For the text-containing cell, return its midpoint in (X, Y) coordinate format. 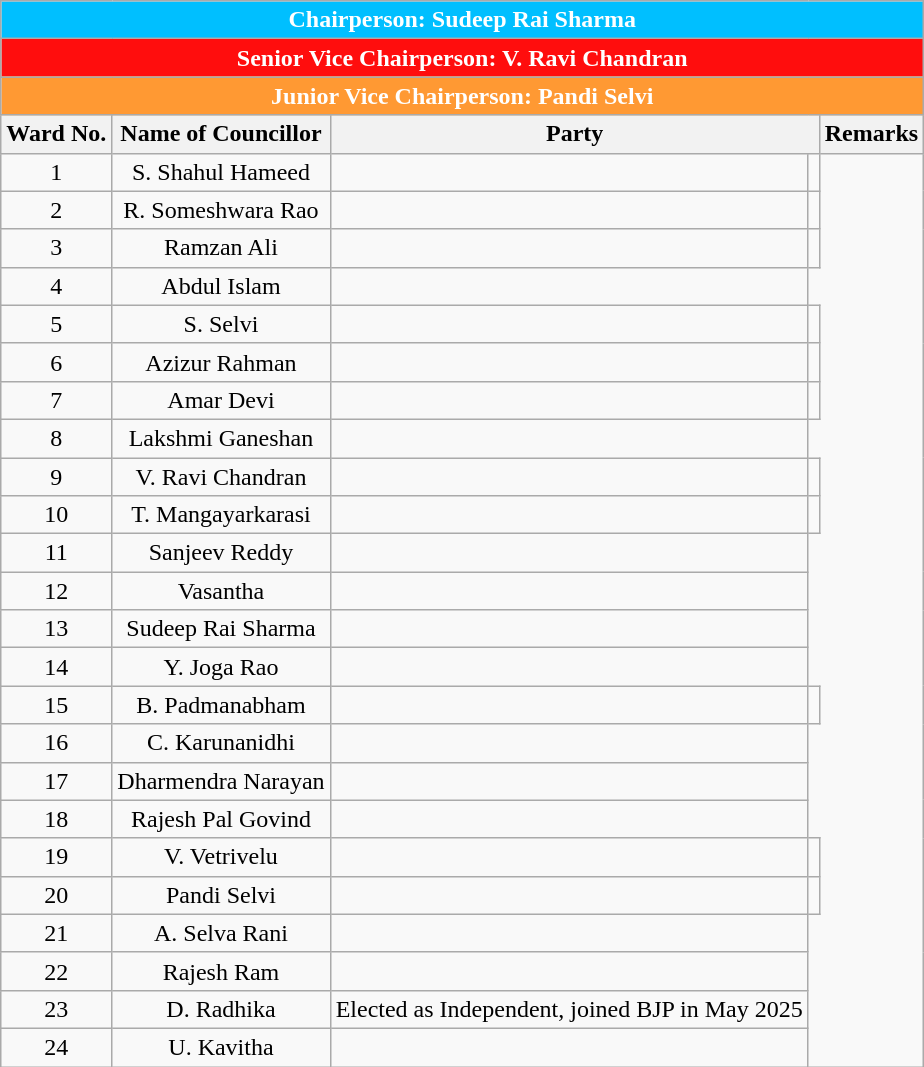
11 (56, 553)
17 (56, 781)
13 (56, 629)
Abdul Islam (221, 286)
Pandi Selvi (221, 895)
19 (56, 857)
S. Shahul Hameed (221, 172)
Party (574, 134)
22 (56, 971)
10 (56, 515)
R. Someshwara Rao (221, 210)
Rajesh Pal Govind (221, 819)
D. Radhika (221, 1009)
V. Ravi Chandran (221, 477)
20 (56, 895)
Sanjeev Reddy (221, 553)
1 (56, 172)
Junior Vice Chairperson: Pandi Selvi (462, 96)
B. Padmanabham (221, 705)
Senior Vice Chairperson: V. Ravi Chandran (462, 58)
C. Karunanidhi (221, 743)
6 (56, 362)
Azizur Rahman (221, 362)
4 (56, 286)
14 (56, 667)
S. Selvi (221, 324)
8 (56, 438)
12 (56, 591)
Amar Devi (221, 400)
Lakshmi Ganeshan (221, 438)
23 (56, 1009)
2 (56, 210)
Ward No. (56, 134)
3 (56, 248)
Vasantha (221, 591)
Y. Joga Rao (221, 667)
24 (56, 1047)
Elected as Independent, joined BJP in May 2025 (569, 1009)
U. Kavitha (221, 1047)
21 (56, 933)
Sudeep Rai Sharma (221, 629)
V. Vetrivelu (221, 857)
Rajesh Ram (221, 971)
15 (56, 705)
Name of Councillor (221, 134)
Dharmendra Narayan (221, 781)
Remarks (871, 134)
5 (56, 324)
T. Mangayarkarasi (221, 515)
7 (56, 400)
9 (56, 477)
Ramzan Ali (221, 248)
A. Selva Rani (221, 933)
16 (56, 743)
Chairperson: Sudeep Rai Sharma (462, 20)
18 (56, 819)
